Pinpoint the cell where the given text exists, returning its (x, y) midpoint coordinate. 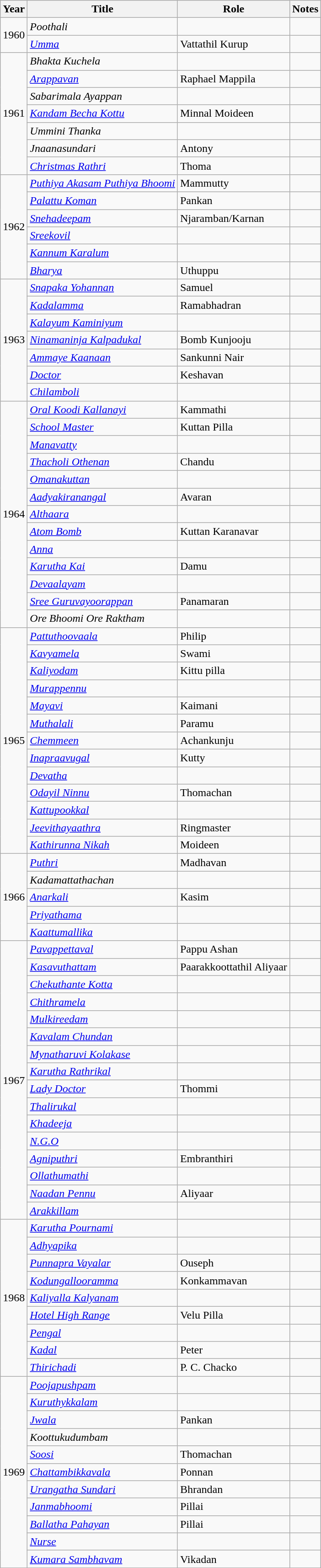
Achankunju (233, 740)
Kasavuthattam (102, 967)
Kittu pilla (233, 671)
Mynatharuvi Kolakase (102, 1054)
Murappennu (102, 688)
1965 (14, 740)
Muthalali (102, 723)
Aadyakiranangal (102, 496)
Ammaye Kaanaan (102, 357)
Kadal (102, 1350)
Atom Bomb (102, 532)
Damu (233, 566)
Bomb Kunjooju (233, 340)
Role (233, 9)
1963 (14, 340)
Kammathi (233, 410)
Khadeeja (102, 1124)
Christmas Rathri (102, 166)
Chithramela (102, 1002)
Pavappettaval (102, 949)
Keshavan (233, 375)
Chattambikkavala (102, 1472)
Jeevithayaathra (102, 828)
Bhrandan (233, 1489)
Chekuthante Kotta (102, 984)
Ringmaster (233, 828)
Paarakkoottathil Aliyaar (233, 967)
1969 (14, 1472)
Manavatty (102, 444)
Priyathama (102, 915)
Kavalam Chundan (102, 1036)
Mulkireedam (102, 1019)
Vattathil Kurup (233, 44)
Karutha Kai (102, 566)
Uthuppu (233, 270)
Panamaran (233, 601)
Nurse (102, 1541)
Chandu (233, 462)
Kadalamma (102, 305)
Njaramban/Karnan (233, 218)
Inapraavugal (102, 758)
1964 (14, 514)
P. C. Chacko (233, 1368)
Punnapra Vayalar (102, 1263)
Janmabhoomi (102, 1507)
1968 (14, 1298)
1961 (14, 113)
School Master (102, 427)
Chemmeen (102, 740)
Embranthiri (233, 1158)
1962 (14, 226)
Ummini Thanka (102, 131)
Urangatha Sundari (102, 1489)
Minnal Moideen (233, 113)
Agniputhri (102, 1158)
Pappu Ashan (233, 949)
Avaran (233, 496)
Thoma (233, 166)
1967 (14, 1080)
Ouseph (233, 1263)
Kuttan Karanavar (233, 532)
Doctor (102, 375)
Kutty (233, 758)
Hotel High Range (102, 1315)
Madhavan (233, 862)
Aliyaar (233, 1193)
Kathirunna Nikah (102, 845)
Year (14, 9)
Puthri (102, 862)
Chilamboli (102, 392)
Oral Koodi Kallanayi (102, 410)
Kuruthykkalam (102, 1402)
Thacholi Othenan (102, 462)
Poothali (102, 27)
Pattuthoovaala (102, 636)
Notes (305, 9)
Snehadeepam (102, 218)
Velu Pilla (233, 1315)
Pengal (102, 1333)
Palattu Koman (102, 200)
Karutha Rathrikal (102, 1072)
Ponnan (233, 1472)
Adhyapika (102, 1245)
Swami (233, 653)
Puthiya Akasam Puthiya Bhoomi (102, 183)
Bharya (102, 270)
Kattupookkal (102, 810)
Ollathumathi (102, 1176)
Kasim (233, 897)
Paramu (233, 723)
Kuttan Pilla (233, 427)
Kalayum Kaminiyum (102, 323)
Kadamattathachan (102, 880)
Kumara Sambhavam (102, 1559)
Karutha Pournami (102, 1228)
1966 (14, 897)
Sankunni Nair (233, 357)
Althaara (102, 514)
Kaattumallika (102, 932)
Antony (233, 148)
Koottukudumbam (102, 1437)
Kandam Becha Kottu (102, 113)
Kaliyodam (102, 671)
Lady Doctor (102, 1089)
Raphael Mappila (233, 79)
Vikadan (233, 1559)
Arappavan (102, 79)
Kannum Karalum (102, 253)
Title (102, 9)
Samuel (233, 288)
Jnaanasundari (102, 148)
Odayil Ninnu (102, 793)
Soosi (102, 1455)
Sree Guruvayoorappan (102, 601)
N.G.O (102, 1141)
Poojapushpam (102, 1385)
1960 (14, 35)
Snapaka Yohannan (102, 288)
Anna (102, 549)
Jwala (102, 1420)
Ore Bhoomi Ore Raktham (102, 619)
Sreekovil (102, 236)
Bhakta Kuchela (102, 61)
Thalirukal (102, 1106)
Thommi (233, 1089)
Sabarimala Ayappan (102, 96)
Ballatha Pahayan (102, 1524)
Kavyamela (102, 653)
Omanakuttan (102, 479)
Arakkillam (102, 1211)
Kaimani (233, 706)
Devaalayam (102, 584)
Mayavi (102, 706)
Philip (233, 636)
Kodungallooramma (102, 1280)
Mammutty (233, 183)
Umma (102, 44)
Moideen (233, 845)
Thirichadi (102, 1368)
Ninamaninja Kalpadukal (102, 340)
Naadan Pennu (102, 1193)
Kaliyalla Kalyanam (102, 1298)
Anarkali (102, 897)
Devatha (102, 776)
Konkammavan (233, 1280)
Ramabhadran (233, 305)
Peter (233, 1350)
